Capture the cell that displays the provided text and extract its (x, y) central coordinate. 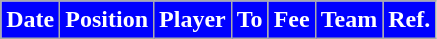
Player (193, 20)
Team (349, 20)
To (250, 20)
Position (107, 20)
Ref. (410, 20)
Date (30, 20)
Fee (292, 20)
